Capture the cell that displays the provided text and extract its [X, Y] central coordinate. 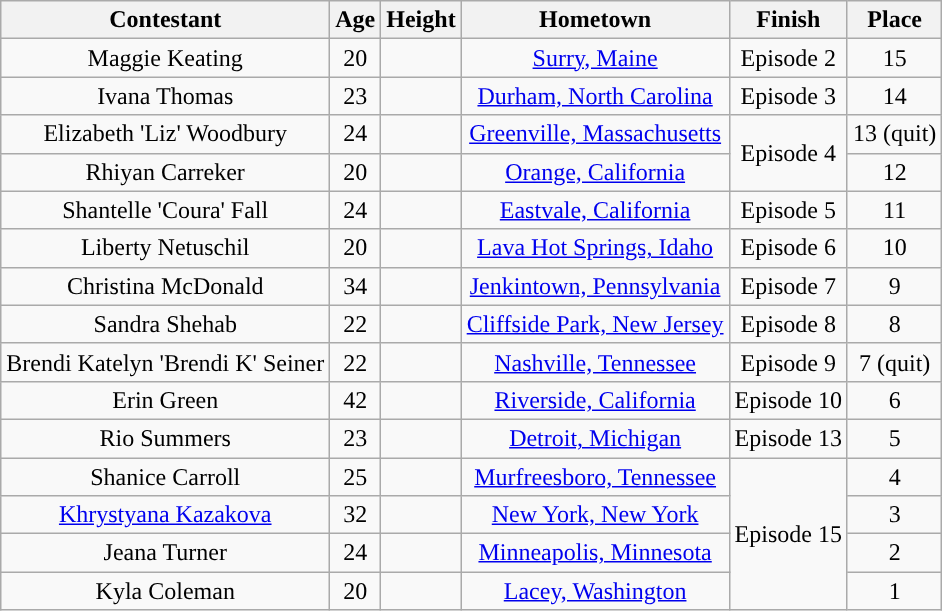
Khrystyana Kazakova [166, 515]
11 [894, 210]
Minneapolis, Minnesota [595, 553]
Jenkintown, Pennsylvania [595, 286]
Riverside, California [595, 400]
Liberty Netuschil [166, 248]
Shanice Carroll [166, 477]
Durham, North Carolina [595, 96]
Shantelle 'Coura' Fall [166, 210]
12 [894, 172]
25 [356, 477]
Hometown [595, 20]
Brendi Katelyn 'Brendi K' Seiner [166, 362]
Episode 13 [788, 438]
Jeana Turner [166, 553]
14 [894, 96]
Elizabeth 'Liz' Woodbury [166, 134]
Christina McDonald [166, 286]
Episode 5 [788, 210]
3 [894, 515]
Height [421, 20]
Detroit, Michigan [595, 438]
10 [894, 248]
7 (quit) [894, 362]
Place [894, 20]
Rhiyan Carreker [166, 172]
Episode 10 [788, 400]
Ivana Thomas [166, 96]
Eastvale, California [595, 210]
13 (quit) [894, 134]
Surry, Maine [595, 58]
Episode 6 [788, 248]
42 [356, 400]
15 [894, 58]
Greenville, Massachusetts [595, 134]
Murfreesboro, Tennessee [595, 477]
Cliffside Park, New Jersey [595, 324]
Maggie Keating [166, 58]
9 [894, 286]
Episode 9 [788, 362]
Sandra Shehab [166, 324]
Episode 7 [788, 286]
5 [894, 438]
Lacey, Washington [595, 591]
Finish [788, 20]
Orange, California [595, 172]
Rio Summers [166, 438]
Erin Green [166, 400]
Episode 8 [788, 324]
2 [894, 553]
Episode 2 [788, 58]
New York, New York [595, 515]
Kyla Coleman [166, 591]
Episode 3 [788, 96]
Lava Hot Springs, Idaho [595, 248]
32 [356, 515]
8 [894, 324]
Nashville, Tennessee [595, 362]
Episode 4 [788, 153]
Episode 15 [788, 534]
Contestant [166, 20]
34 [356, 286]
6 [894, 400]
Age [356, 20]
4 [894, 477]
1 [894, 591]
